Find where the given text appears and provide that cell's center as (x, y) coordinate. 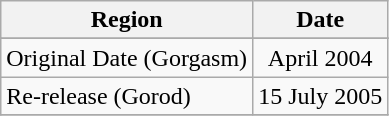
April 2004 (320, 58)
15 July 2005 (320, 96)
Date (320, 20)
Region (127, 20)
Original Date (Gorgasm) (127, 58)
Re-release (Gorod) (127, 96)
